Detect which cell encompasses the target text, then output its (X, Y) center coordinate. 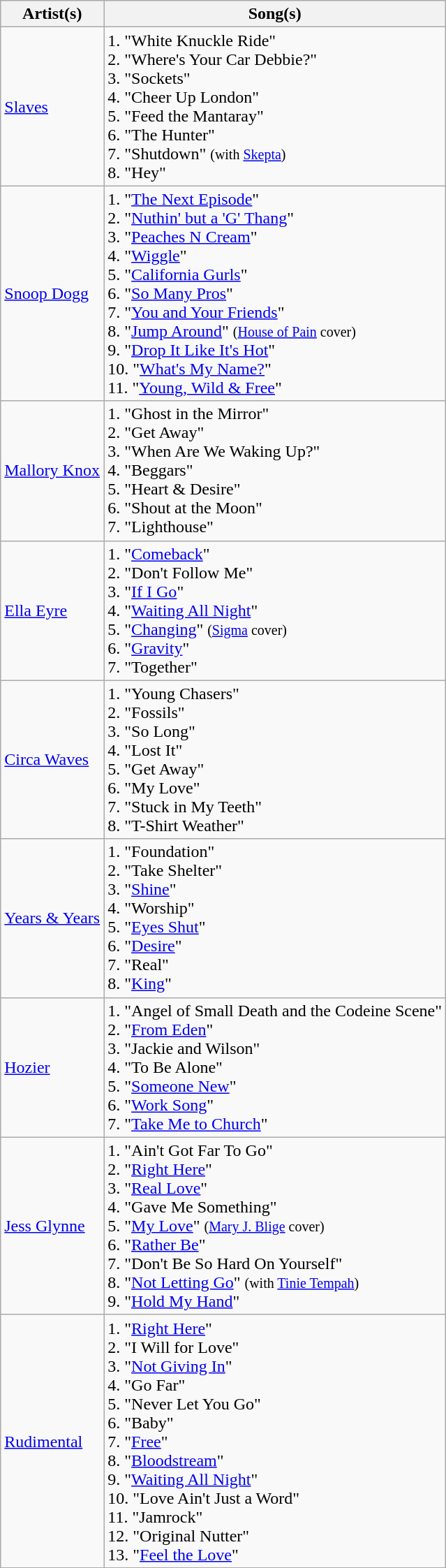
Ella Eyre (52, 610)
1. "Foundation" 2. "Take Shelter" 3. "Shine" 4. "Worship" 5. "Eyes Shut" 6. "Desire" 7. "Real" 8. "King" (275, 918)
Circa Waves (52, 760)
Snoop Dogg (52, 293)
Years & Years (52, 918)
Artist(s) (52, 14)
1. "Ghost in the Mirror" 2. "Get Away" 3. "When Are We Waking Up?" 4. "Beggars" 5. "Heart & Desire" 6. "Shout at the Moon" 7. "Lighthouse" (275, 471)
Rudimental (52, 1441)
Slaves (52, 106)
1. "Comeback" 2. "Don't Follow Me" 3. "If I Go" 4. "Waiting All Night" 5. "Changing" (Sigma cover) 6. "Gravity" 7. "Together" (275, 610)
1. "Young Chasers" 2. "Fossils" 3. "So Long" 4. "Lost It" 5. "Get Away" 6. "My Love" 7. "Stuck in My Teeth" 8. "T-Shirt Weather" (275, 760)
Hozier (52, 1067)
Mallory Knox (52, 471)
Jess Glynne (52, 1226)
Song(s) (275, 14)
